Return (X, Y) of the center of cell containing provided text 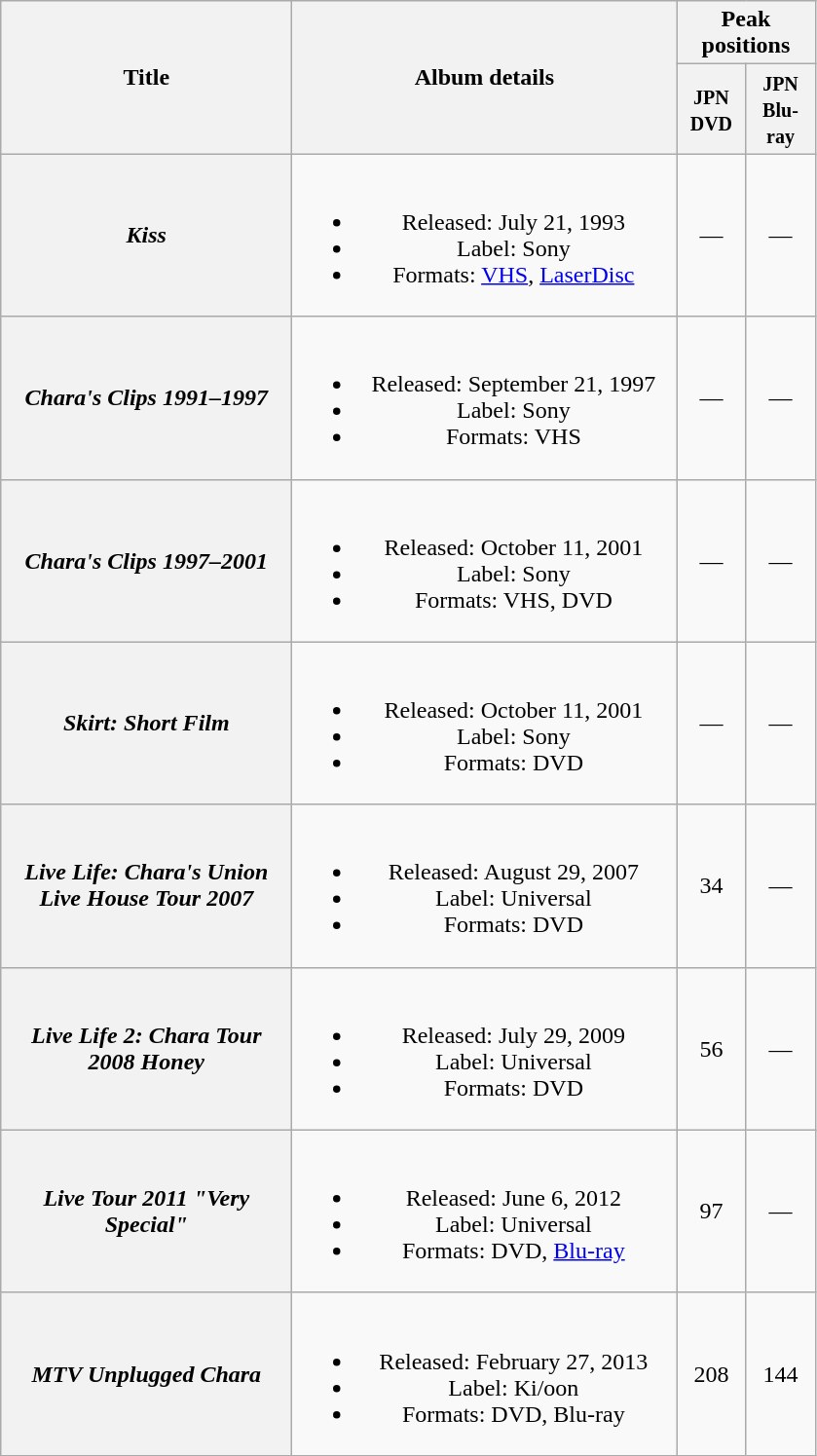
Live Life 2: Chara Tour 2008 Honey (146, 1048)
Released: July 29, 2009 Label: UniversalFormats: DVD (485, 1048)
JPN Blu-ray (781, 109)
208 (711, 1373)
Kiss (146, 236)
Released: February 27, 2013 Label: Ki/oonFormats: DVD, Blu-ray (485, 1373)
Title (146, 78)
Released: August 29, 2007 Label: UniversalFormats: DVD (485, 886)
Album details (485, 78)
56 (711, 1048)
Released: October 11, 2001 Label: SonyFormats: VHS, DVD (485, 561)
144 (781, 1373)
JPN DVD (711, 109)
Skirt: Short Film (146, 723)
Peak positions (746, 33)
Released: October 11, 2001 Label: SonyFormats: DVD (485, 723)
Released: July 21, 1993 Label: SonyFormats: VHS, LaserDisc (485, 236)
MTV Unplugged Chara (146, 1373)
Chara's Clips 1991–1997 (146, 397)
Released: September 21, 1997 Label: SonyFormats: VHS (485, 397)
97 (711, 1212)
Released: June 6, 2012 Label: UniversalFormats: DVD, Blu-ray (485, 1212)
Live Life: Chara's Union Live House Tour 2007 (146, 886)
Chara's Clips 1997–2001 (146, 561)
34 (711, 886)
Live Tour 2011 "Very Special" (146, 1212)
